Extract the (x, y) coordinate from the center of the cell holding the provided text.  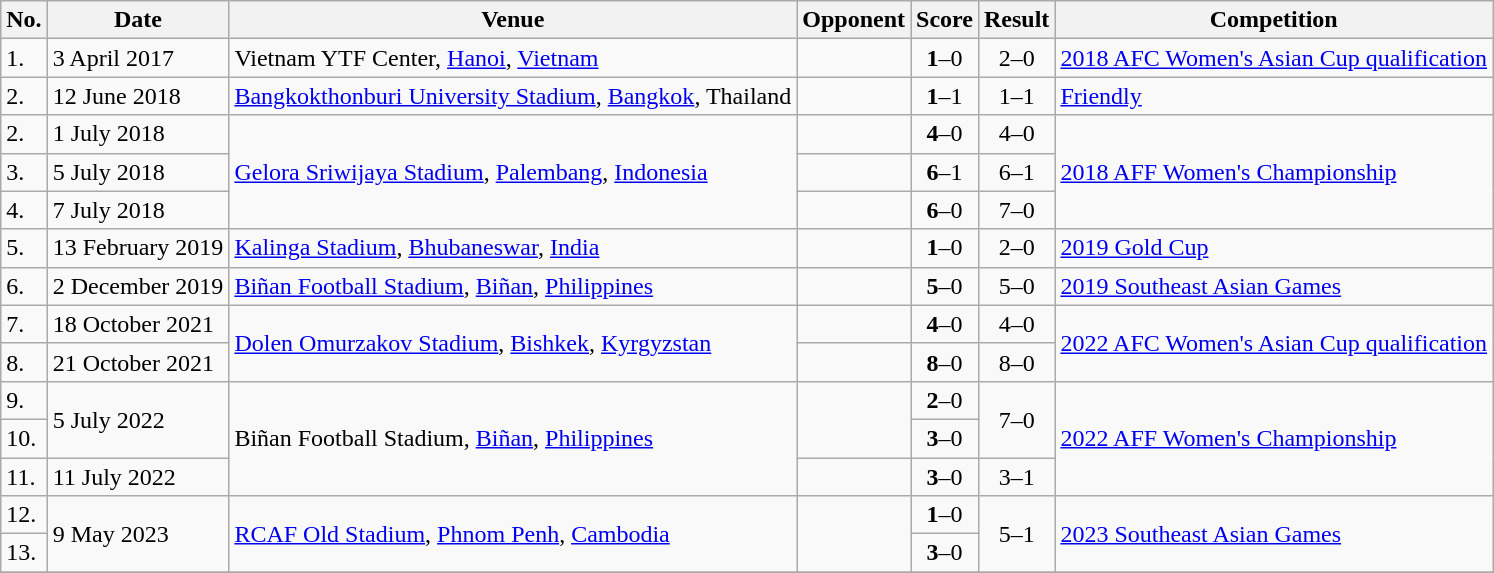
13 February 2019 (138, 248)
Bangkokthonburi University Stadium, Bangkok, Thailand (513, 96)
Dolen Omurzakov Stadium, Bishkek, Kyrgyzstan (513, 343)
3 April 2017 (138, 58)
Friendly (1274, 96)
Gelora Sriwijaya Stadium, Palembang, Indonesia (513, 172)
2 December 2019 (138, 286)
7. (24, 324)
2022 AFF Women's Championship (1274, 438)
RCAF Old Stadium, Phnom Penh, Cambodia (513, 534)
2023 Southeast Asian Games (1274, 534)
5 July 2018 (138, 172)
5–1 (1016, 534)
12 June 2018 (138, 96)
Opponent (854, 20)
13. (24, 553)
1. (24, 58)
12. (24, 515)
2022 AFC Women's Asian Cup qualification (1274, 343)
11 July 2022 (138, 477)
Venue (513, 20)
2018 AFC Women's Asian Cup qualification (1274, 58)
18 October 2021 (138, 324)
Kalinga Stadium, Bhubaneswar, India (513, 248)
No. (24, 20)
4. (24, 210)
5. (24, 248)
2019 Southeast Asian Games (1274, 286)
Competition (1274, 20)
10. (24, 438)
2019 Gold Cup (1274, 248)
Score (945, 20)
3. (24, 172)
6. (24, 286)
21 October 2021 (138, 362)
Date (138, 20)
7 July 2018 (138, 210)
Result (1016, 20)
3–1 (1016, 477)
5 July 2022 (138, 419)
Vietnam YTF Center, Hanoi, Vietnam (513, 58)
1 July 2018 (138, 134)
8. (24, 362)
9 May 2023 (138, 534)
11. (24, 477)
6–0 (945, 210)
9. (24, 400)
2018 AFF Women's Championship (1274, 172)
